For the text-containing cell, return its midpoint in (X, Y) coordinate format. 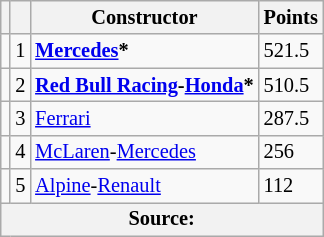
256 (291, 152)
Mercedes* (144, 51)
Ferrari (144, 118)
4 (20, 152)
3 (20, 118)
510.5 (291, 85)
Points (291, 17)
Red Bull Racing-Honda* (144, 85)
521.5 (291, 51)
5 (20, 186)
1 (20, 51)
2 (20, 85)
Alpine-Renault (144, 186)
McLaren-Mercedes (144, 152)
287.5 (291, 118)
Constructor (144, 17)
112 (291, 186)
Source: (162, 219)
